Search for the cell housing the specified text and yield its [X, Y] center coordinate. 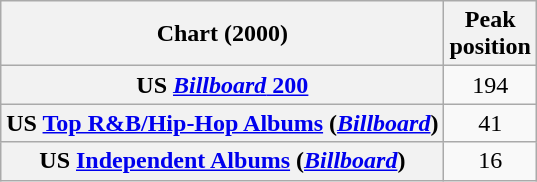
US Billboard 200 [222, 85]
Peak position [490, 34]
US Independent Albums (Billboard) [222, 161]
194 [490, 85]
16 [490, 161]
US Top R&B/Hip-Hop Albums (Billboard) [222, 123]
Chart (2000) [222, 34]
41 [490, 123]
